Provide the [X, Y] coordinate of the cell's center where the given text is located.  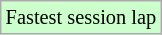
Fastest session lap [81, 17]
